Extract the [X, Y] coordinate from the center of the cell holding the provided text.  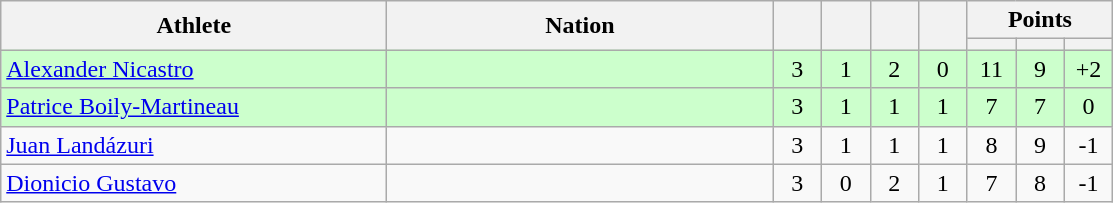
+2 [1088, 69]
Dionicio Gustavo [194, 183]
Patrice Boily-Martineau [194, 107]
Points [1040, 20]
Athlete [194, 26]
Juan Landázuri [194, 145]
11 [992, 69]
Alexander Nicastro [194, 69]
Nation [580, 26]
